Identify which cell holds the provided text, then report its [x, y] central coordinate. 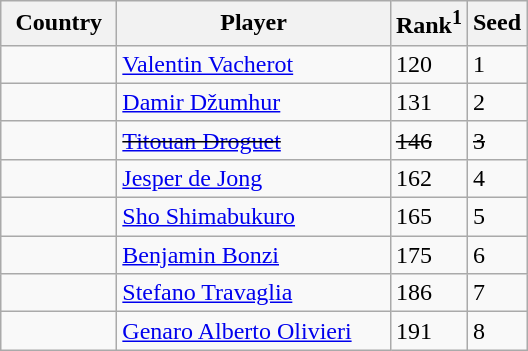
162 [428, 178]
Benjamin Bonzi [254, 255]
7 [496, 293]
Player [254, 24]
186 [428, 293]
Rank1 [428, 24]
Seed [496, 24]
Country [59, 24]
1 [496, 64]
Stefano Travaglia [254, 293]
6 [496, 255]
4 [496, 178]
131 [428, 102]
Valentin Vacherot [254, 64]
191 [428, 331]
165 [428, 217]
Jesper de Jong [254, 178]
Sho Shimabukuro [254, 217]
175 [428, 255]
120 [428, 64]
Genaro Alberto Olivieri [254, 331]
Titouan Droguet [254, 140]
3 [496, 140]
5 [496, 217]
Damir Džumhur [254, 102]
8 [496, 331]
2 [496, 102]
146 [428, 140]
